From the cell containing the given text, extract its center point as (x, y) coordinate. 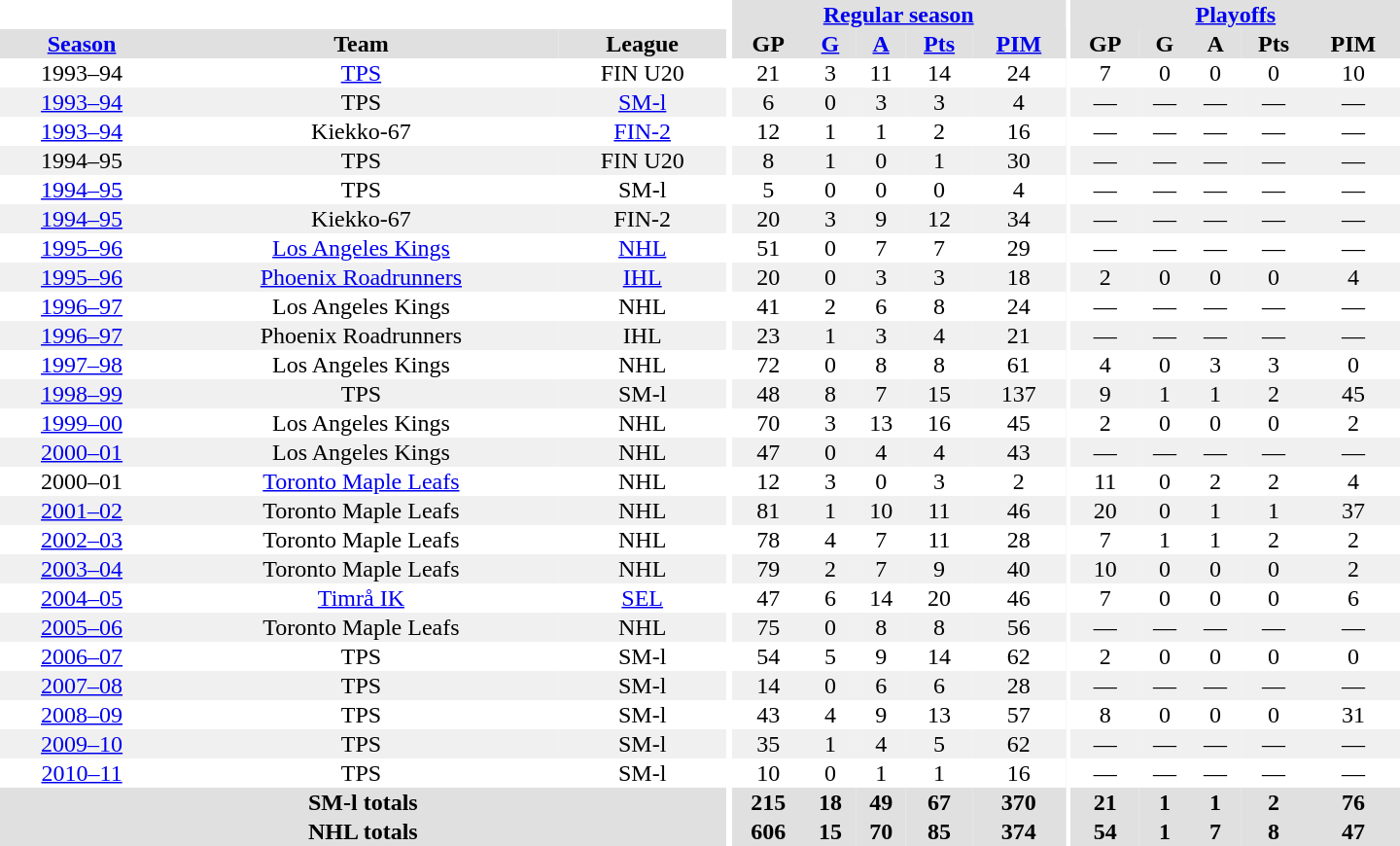
2009–10 (82, 744)
2002–03 (82, 540)
49 (881, 802)
Timrå IK (361, 598)
81 (768, 511)
374 (1019, 831)
57 (1019, 715)
76 (1353, 802)
56 (1019, 627)
78 (768, 540)
2003–04 (82, 569)
1998–99 (82, 394)
51 (768, 248)
30 (1019, 160)
2007–08 (82, 686)
Playoffs (1236, 15)
41 (768, 306)
75 (768, 627)
1999–00 (82, 423)
Regular season (898, 15)
67 (939, 802)
SEL (643, 598)
2004–05 (82, 598)
72 (768, 365)
23 (768, 335)
215 (768, 802)
29 (1019, 248)
2005–06 (82, 627)
2008–09 (82, 715)
31 (1353, 715)
SM-l totals (364, 802)
40 (1019, 569)
2006–07 (82, 656)
Season (82, 44)
79 (768, 569)
48 (768, 394)
NHL totals (364, 831)
35 (768, 744)
34 (1019, 219)
85 (939, 831)
137 (1019, 394)
Team (361, 44)
606 (768, 831)
370 (1019, 802)
37 (1353, 511)
61 (1019, 365)
League (643, 44)
2001–02 (82, 511)
2010–11 (82, 773)
1997–98 (82, 365)
